Locate the cell with the specified text and output its (X, Y) center coordinate. 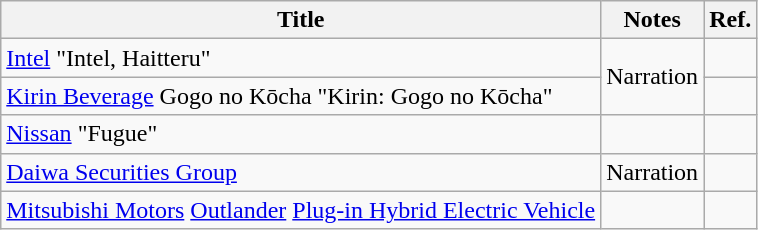
Intel "Intel, Haitteru" (301, 58)
Nissan "Fugue" (301, 134)
Ref. (730, 20)
Notes (652, 20)
Daiwa Securities Group (301, 172)
Kirin Beverage Gogo no Kōcha "Kirin: Gogo no Kōcha" (301, 96)
Mitsubishi Motors Outlander Plug-in Hybrid Electric Vehicle (301, 210)
Title (301, 20)
